Determine the [x, y] coordinate at the center of the cell enclosing the given text.  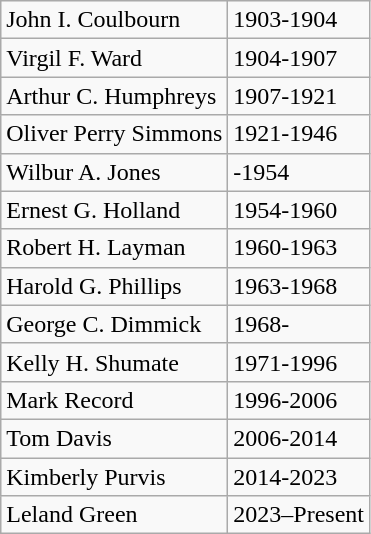
1907-1921 [299, 96]
1921-1946 [299, 134]
Tom Davis [114, 438]
Mark Record [114, 400]
Ernest G. Holland [114, 210]
Robert H. Layman [114, 248]
-1954 [299, 172]
Kelly H. Shumate [114, 362]
Harold G. Phillips [114, 286]
John I. Coulbourn [114, 20]
1996-2006 [299, 400]
Virgil F. Ward [114, 58]
Kimberly Purvis [114, 477]
1960-1963 [299, 248]
1903-1904 [299, 20]
Leland Green [114, 515]
1971-1996 [299, 362]
George C. Dimmick [114, 324]
Wilbur A. Jones [114, 172]
1963-1968 [299, 286]
2014-2023 [299, 477]
Oliver Perry Simmons [114, 134]
1904-1907 [299, 58]
2006-2014 [299, 438]
1968- [299, 324]
Arthur C. Humphreys [114, 96]
2023–Present [299, 515]
1954-1960 [299, 210]
